For the text-containing cell, return its midpoint in (x, y) coordinate format. 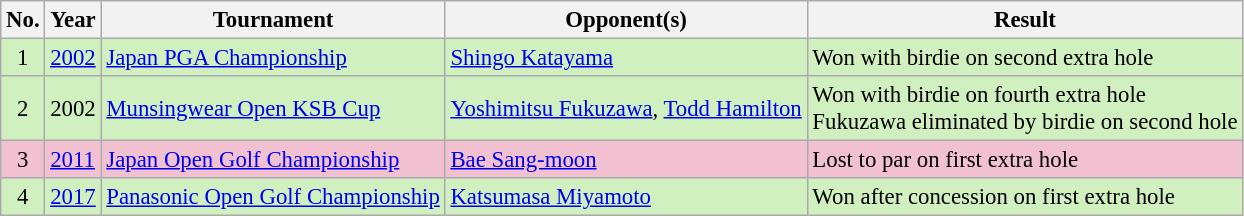
4 (23, 197)
2011 (73, 160)
Munsingwear Open KSB Cup (273, 108)
Result (1025, 20)
Won with birdie on second extra hole (1025, 58)
2017 (73, 197)
Katsumasa Miyamoto (626, 197)
Lost to par on first extra hole (1025, 160)
Tournament (273, 20)
Year (73, 20)
Won with birdie on fourth extra holeFukuzawa eliminated by birdie on second hole (1025, 108)
Shingo Katayama (626, 58)
2 (23, 108)
No. (23, 20)
3 (23, 160)
Panasonic Open Golf Championship (273, 197)
Bae Sang-moon (626, 160)
Opponent(s) (626, 20)
1 (23, 58)
Yoshimitsu Fukuzawa, Todd Hamilton (626, 108)
Japan Open Golf Championship (273, 160)
Japan PGA Championship (273, 58)
Won after concession on first extra hole (1025, 197)
